Identify which cell holds the provided text, then report its [x, y] central coordinate. 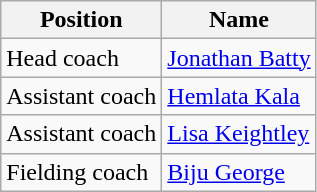
Hemlata Kala [239, 96]
Lisa Keightley [239, 134]
Position [82, 20]
Fielding coach [82, 172]
Jonathan Batty [239, 58]
Biju George [239, 172]
Head coach [82, 58]
Name [239, 20]
